Identify which cell holds the provided text, then report its [x, y] central coordinate. 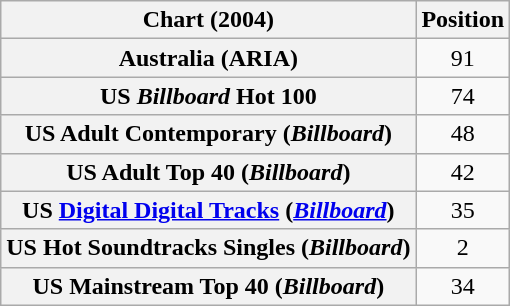
US Billboard Hot 100 [208, 96]
74 [463, 96]
91 [463, 58]
34 [463, 286]
35 [463, 210]
Australia (ARIA) [208, 58]
42 [463, 172]
US Adult Contemporary (Billboard) [208, 134]
Position [463, 20]
US Digital Digital Tracks (Billboard) [208, 210]
48 [463, 134]
2 [463, 248]
US Adult Top 40 (Billboard) [208, 172]
Chart (2004) [208, 20]
US Mainstream Top 40 (Billboard) [208, 286]
US Hot Soundtracks Singles (Billboard) [208, 248]
